Return the (X, Y) coordinate for the center point of the cell that contains the specified text.  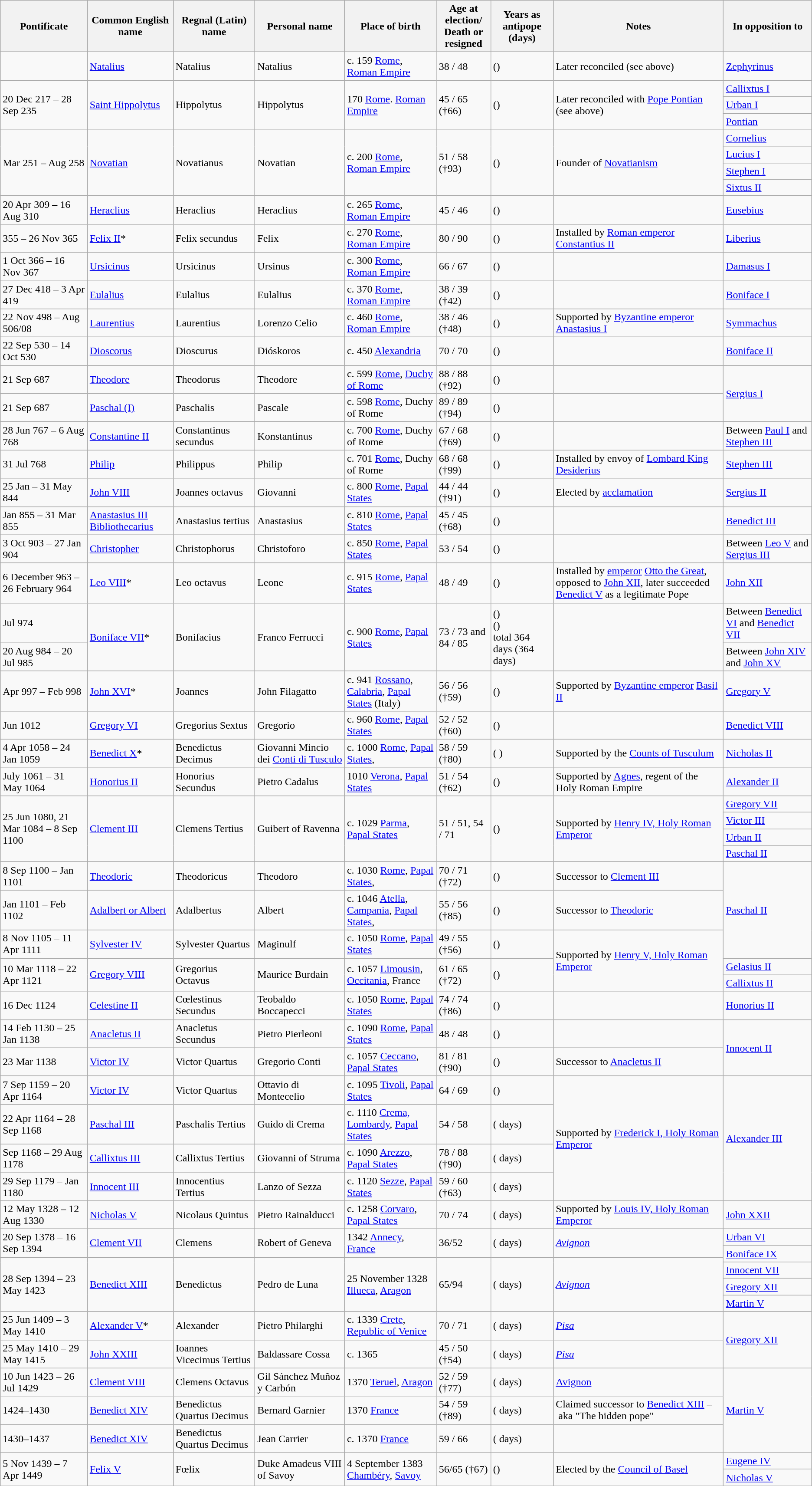
4 Apr 1058 – 24 Jan 1059 (44, 753)
25 Jun 1409 – 3 May 1410 (44, 1325)
Innocentius Tertius (214, 1187)
c. 460 Rome, Roman Empire (390, 323)
Installed by envoy of Lombard King Desiderius (638, 464)
44 / 44 (†91) (463, 492)
20 Sep 1378 – 16 Sep 1394 (44, 1243)
Alexander (214, 1325)
12 May 1328 – 12 Aug 1330 (44, 1215)
c. 1030 Rome, Papal States, (390, 876)
Pedro de Luna (300, 1285)
c. 1057 Ceccano, Papal States (390, 1062)
25 Jun 1080, 21 Mar 1084 – 8 Sep 1100 (44, 829)
Felix (300, 238)
c. 1370 France (390, 1438)
c. 701 Rome, Duchy of Rome (390, 464)
c. 450 Alexandria (390, 352)
31 Jul 768 (44, 464)
27 Dec 418 – 3 Apr 419 (44, 294)
Successor to Anacletus II (638, 1062)
Sylvester IV (130, 944)
Between Leo V and Sergius III (768, 549)
Felix secundus (214, 238)
51 / 58 (†93) (463, 163)
22 Sep 530 – 14 Oct 530 (44, 352)
Boniface II (768, 352)
Supported by Byzantine emperor Basil II (638, 691)
20 Apr 309 – 16 Aug 310 (44, 210)
John XVI* (130, 691)
c. 1095 Tivoli, Papal States (390, 1090)
53 / 54 (463, 549)
Gelasius II (768, 967)
Constantinus secundus (214, 436)
c. 200 Rome, Roman Empire (390, 163)
48 / 48 (463, 1034)
51 / 54 (†62) (463, 781)
Personal name (300, 26)
28 Sep 1394 – 23 May 1423 (44, 1285)
23 Mar 1138 (44, 1062)
Supported by the Counts of Tusculum (638, 753)
Giovanni (300, 492)
John XXII (768, 1215)
Place of birth (390, 26)
c. 810 Rome, Papal States (390, 521)
67 / 68 (†69) (463, 436)
Pontian (768, 122)
Sixtus II (768, 187)
Supported by Louis IV, Holy Roman Emperor (638, 1215)
Alexander II (768, 781)
Zephyrinus (768, 66)
Paschal III (130, 1124)
20 Dec 217 – 28 Sep 235 (44, 105)
Pietro Philarghi (300, 1325)
Pontificate (44, 26)
Sergius I (768, 394)
Anastasius III Bibliothecarius (130, 521)
Innocent VII (768, 1270)
Supported by Henry V, Holy Roman Emperor (638, 961)
c. 1090 Rome, Papal States (390, 1034)
c. 300 Rome, Roman Empire (390, 266)
Lucius I (768, 155)
Between John XIV and John XV (768, 657)
Pietro Cadalus (300, 781)
Theodorus (214, 379)
Founder of Novatianism (638, 163)
Lorenzo Celio (300, 323)
Bernard Garnier (300, 1410)
Fœlix (214, 1469)
c. 1057 Limousin, Occitania, France (390, 975)
Robert of Geneva (300, 1243)
Between Benedict VI and Benedict VII (768, 623)
45 / 50 (†54) (463, 1354)
54 / 59 (†89) (463, 1410)
Eusebius (768, 210)
3 Oct 903 – 27 Jan 904 (44, 549)
Lanzo of Sezza (300, 1187)
Installed by Roman emperor Constantius II (638, 238)
Novatianus (214, 163)
Callixtus Tertius (214, 1158)
73 / 73 and 84 / 85 (463, 637)
54 / 58 (463, 1124)
6 December 963 – 26 February 964 (44, 583)
355 – 26 Nov 365 (44, 238)
c. 941 Rossano, Calabria, Papal States (Italy) (390, 691)
56/65 (†67) (463, 1469)
Regnal (Latin) name (214, 26)
Celestine II (130, 1005)
Elected by the Council of Basel (638, 1469)
Franco Ferrucci (300, 637)
Duke Amadeus VIII of Savoy (300, 1469)
Damasus I (768, 266)
c. 370 Rome, Roman Empire (390, 294)
Benedict X* (130, 753)
78 / 88 (†90) (463, 1158)
c. 800 Rome, Papal States (390, 492)
c. 265 Rome, Roman Empire (390, 210)
Nicolaus Quintus (214, 1215)
38 / 48 (463, 66)
8 Sep 1100 – Jan 1101 (44, 876)
36/52 (463, 1243)
Ottavio di Montecelio (300, 1090)
52 / 59 (†77) (463, 1382)
Christophorus (214, 549)
Joannes octavus (214, 492)
Successor to Theodoric (638, 910)
Later reconciled with Pope Pontian (see above) (638, 105)
John XII (768, 583)
Stephen I (768, 171)
Christoforo (300, 549)
Successor to Clement III (638, 876)
Guibert of Ravenna (300, 829)
29 Sep 1179 – Jan 1180 (44, 1187)
Clemens Tertius (214, 829)
Benedict XIII (130, 1285)
Philippus (214, 464)
55 / 56 (†85) (463, 910)
Ursinus (300, 266)
Gregorio Conti (300, 1062)
66 / 67 (463, 266)
Albert (300, 910)
45 / 65 (†66) (463, 105)
49 / 55 (†56) (463, 944)
1370 France (390, 1410)
Leo VIII* (130, 583)
74 / 74 (†86) (463, 1005)
Adalbertus (214, 910)
c. 1120 Sezze, Papal States (390, 1187)
64 / 69 (463, 1090)
16 Dec 1124 (44, 1005)
c. 1046 Atella, Campania, Papal States, (390, 910)
Urban I (768, 105)
25 May 1410 – 29 May 1415 (44, 1354)
c. 270 Rome, Roman Empire (390, 238)
Between Paul I and Stephen III (768, 436)
48 / 49 (463, 583)
Gregory VIII (130, 975)
Christopher (130, 549)
c. 850 Rome, Papal States (390, 549)
70 / 71 (†72) (463, 876)
Giovanni of Struma (300, 1158)
Symmachus (768, 323)
In opposition to (768, 26)
c. 1258 Corvaro, Papal States (390, 1215)
170 Rome. Roman Empire (390, 105)
Clement VII (130, 1243)
Felix V (130, 1469)
Guido di Crema (300, 1124)
Cornelius (768, 138)
28 Jun 767 – 6 Aug 768 (44, 436)
Supported by Agnes, regent of the Holy Roman Empire (638, 781)
Anacletus II (130, 1034)
c. 700 Rome, Duchy of Rome (390, 436)
Clement III (130, 829)
Alexander V* (130, 1325)
5 Nov 1439 – 7 Apr 1449 (44, 1469)
Adalbert or Albert (130, 910)
Installed by emperor Otto the Great, opposed to John XII, later succeeded Benedict V as a legitimate Pope (638, 583)
Jean Carrier (300, 1438)
Giovanni Mincio dei Conti di Tusculo (300, 753)
65/94 (463, 1285)
Sergius II (768, 492)
20 Aug 984 – 20 Jul 985 (44, 657)
Teobaldo Boccapecci (300, 1005)
Claimed successor to Benedict XIII – aka "The hidden pope" (638, 1410)
Jan 1101 – Feb 1102 (44, 910)
Anacletus Secundus (214, 1034)
John Filagatto (300, 691)
Paschalis (214, 408)
Urban VI (768, 1237)
51 / 51, 54 / 71 (463, 829)
Innocent III (130, 1187)
Cœlestinus Secundus (214, 1005)
22 Nov 498 – Aug 506/08 (44, 323)
45 / 46 (463, 210)
Ioannes Vicecimus Tertius (214, 1354)
Baldassare Cossa (300, 1354)
Gregory VII (768, 804)
Notes (638, 26)
45 / 45 (†68) (463, 521)
59 / 66 (463, 1438)
68 / 68 (†99) (463, 464)
Leone (300, 583)
Theodoric (130, 876)
Callixtus I (768, 89)
70 / 71 (463, 1325)
Nicholas II (768, 753)
John XXIII (130, 1354)
c. 1029 Parma, Papal States (390, 829)
Constantine II (130, 436)
John VIII (130, 492)
81 / 81 (†90) (463, 1062)
Benedict VIII (768, 725)
Saint Hippolytus (130, 105)
25 November 1328 Illueca, Aragon (390, 1285)
61 / 65 (†72) (463, 975)
10 Mar 1118 – 22 Apr 1121 (44, 975)
Pascale (300, 408)
Eugene IV (768, 1461)
c. 960 Rome, Papal States (390, 725)
59 / 60 (†63) (463, 1187)
Leo octavus (214, 583)
Urban II (768, 837)
Clemens (214, 1243)
Jun 1012 (44, 725)
Age at election/Death or resigned (463, 26)
Jul 974 (44, 623)
Gregorio (300, 725)
c. 1000 Rome, Papal States, (390, 753)
c. 599 Rome, Duchy of Rome (390, 379)
Supported by Frederick I, Holy Roman Emperor (638, 1138)
Theodoro (300, 876)
Dioscorus (130, 352)
Years asantipope(days) (522, 26)
Boniface IX (768, 1254)
38 / 46 (†48) (463, 323)
() () total 364 days (364 days) (522, 637)
Maurice Burdain (300, 975)
1 Oct 366 – 16 Nov 367 (44, 266)
1370 Teruel, Aragon (390, 1382)
c. 1339 Crete, Republic of Venice (390, 1325)
Honorius Secundus (214, 781)
Gregorius Octavus (214, 975)
Innocent II (768, 1048)
7 Sep 1159 – 20 Apr 1164 (44, 1090)
88 / 88 (†92) (463, 379)
Elected by acclamation (638, 492)
Victor III (768, 821)
80 / 90 (463, 238)
July 1061 – 31 May 1064 (44, 781)
14 Feb 1130 – 25 Jan 1138 (44, 1034)
1424–1430 (44, 1410)
70 / 70 (463, 352)
Alexander III (768, 1138)
Konstantinus (300, 436)
Maginulf (300, 944)
Anastasius (300, 521)
Felix II* (130, 238)
Pietro Pierleoni (300, 1034)
Callixtus II (768, 983)
Mar 251 – Aug 258 (44, 163)
( ) (522, 753)
58 / 59 (†80) (463, 753)
c. 159 Rome, Roman Empire (390, 66)
Clemens Octavus (214, 1382)
Later reconciled (see above) (638, 66)
Dióskoros (300, 352)
8 Nov 1105 – 11 Apr 1111 (44, 944)
4 September 1383 Chambéry, Savoy (390, 1469)
Apr 997 – Feb 998 (44, 691)
Clement VIII (130, 1382)
Gregory V (768, 691)
c. 900 Rome, Papal States (390, 637)
Boniface VII* (130, 637)
Dioscurus (214, 352)
Supported by Byzantine emperor Anastasius I (638, 323)
Benedict III (768, 521)
1342 Annecy, France (390, 1243)
c. 1090 Arezzo, Papal States (390, 1158)
Pietro Rainalducci (300, 1215)
Jan 855 – 31 Mar 855 (44, 521)
Gregorius Sextus (214, 725)
89 / 89 (†94) (463, 408)
Supported by Henry IV, Holy Roman Emperor (638, 829)
Liberius (768, 238)
Benedictus (214, 1285)
10 Jun 1423 – 26 Jul 1429 (44, 1382)
56 / 56 (†59) (463, 691)
Anastasius tertius (214, 521)
25 Jan – 31 May 844 (44, 492)
70 / 74 (463, 1215)
Theodoricus (214, 876)
1430–1437 (44, 1438)
Common English name (130, 26)
c. 915 Rome, Papal States (390, 583)
1010 Verona, Papal States (390, 781)
Bonifacius (214, 637)
Callixtus III (130, 1158)
Paschal (I) (130, 408)
Paschalis Tertius (214, 1124)
Gregory VI (130, 725)
52 / 52 (†60) (463, 725)
Sylvester Quartus (214, 944)
c. 1365 (390, 1354)
c. 598 Rome, Duchy of Rome (390, 408)
c. 1110 Crema, Lombardy, Papal States (390, 1124)
Joannes (214, 691)
Gil Sánchez Muñoz y Carbón (300, 1382)
Benedictus Decimus (214, 753)
22 Apr 1164 – 28 Sep 1168 (44, 1124)
38 / 39 (†42) (463, 294)
Stephen III (768, 464)
Sep 1168 – 29 Aug 1178 (44, 1158)
Boniface I (768, 294)
